Detect which cell encompasses the target text, then output its [X, Y] center coordinate. 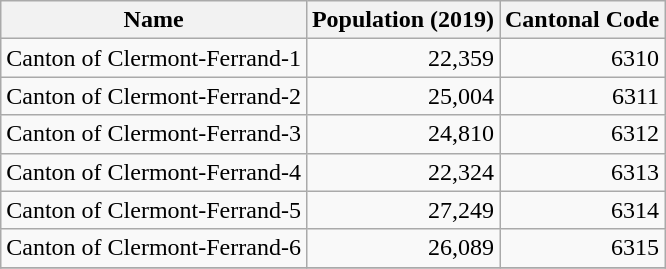
Canton of Clermont-Ferrand-3 [154, 134]
6314 [582, 210]
Canton of Clermont-Ferrand-6 [154, 248]
25,004 [402, 96]
Canton of Clermont-Ferrand-1 [154, 58]
22,359 [402, 58]
26,089 [402, 248]
Canton of Clermont-Ferrand-5 [154, 210]
6312 [582, 134]
6310 [582, 58]
22,324 [402, 172]
6313 [582, 172]
Cantonal Code [582, 20]
6315 [582, 248]
24,810 [402, 134]
Canton of Clermont-Ferrand-2 [154, 96]
Population (2019) [402, 20]
27,249 [402, 210]
Canton of Clermont-Ferrand-4 [154, 172]
Name [154, 20]
6311 [582, 96]
